Return [x, y] of the center of cell containing provided text 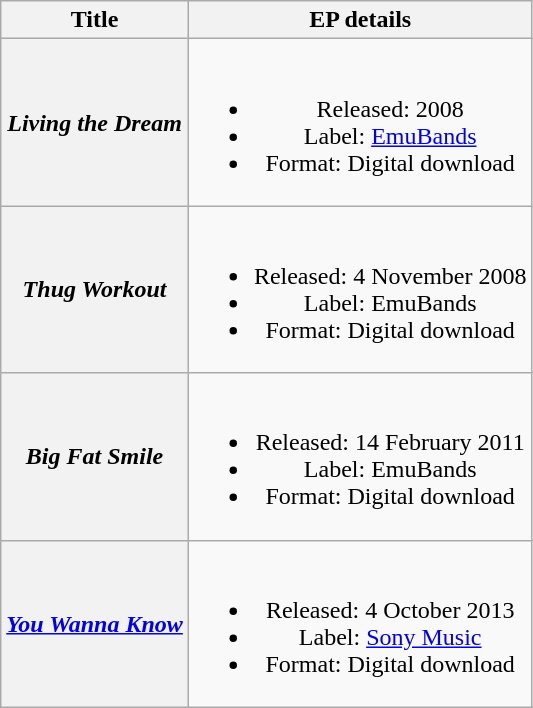
Released: 14 February 2011Label: EmuBandsFormat: Digital download [360, 456]
Living the Dream [95, 122]
You Wanna Know [95, 624]
Thug Workout [95, 290]
Released: 4 October 2013Label: Sony MusicFormat: Digital download [360, 624]
Released: 4 November 2008Label: EmuBandsFormat: Digital download [360, 290]
Released: 2008Label: EmuBandsFormat: Digital download [360, 122]
Title [95, 20]
EP details [360, 20]
Big Fat Smile [95, 456]
